Identify which cell holds the provided text, then report its (X, Y) central coordinate. 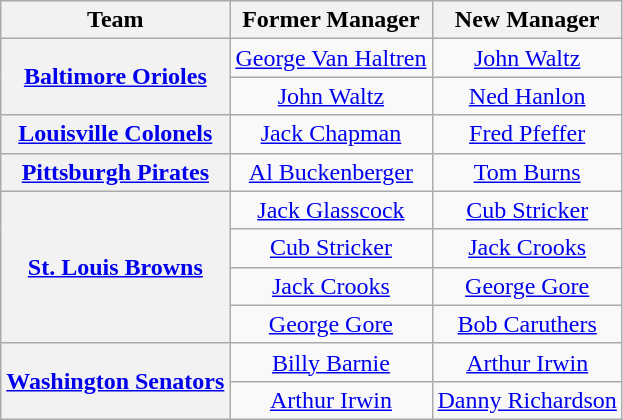
New Manager (527, 20)
Billy Barnie (331, 362)
Fred Pfeffer (527, 134)
Al Buckenberger (331, 172)
Jack Chapman (331, 134)
Baltimore Orioles (116, 77)
Team (116, 20)
Tom Burns (527, 172)
Pittsburgh Pirates (116, 172)
Bob Caruthers (527, 324)
St. Louis Browns (116, 267)
Former Manager (331, 20)
Washington Senators (116, 381)
Danny Richardson (527, 400)
Jack Glasscock (331, 210)
Louisville Colonels (116, 134)
George Van Haltren (331, 58)
Ned Hanlon (527, 96)
